For the text-containing cell, return its midpoint in [X, Y] coordinate format. 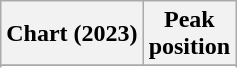
Peakposition [189, 34]
Chart (2023) [72, 34]
